Capture the cell that displays the provided text and extract its [X, Y] central coordinate. 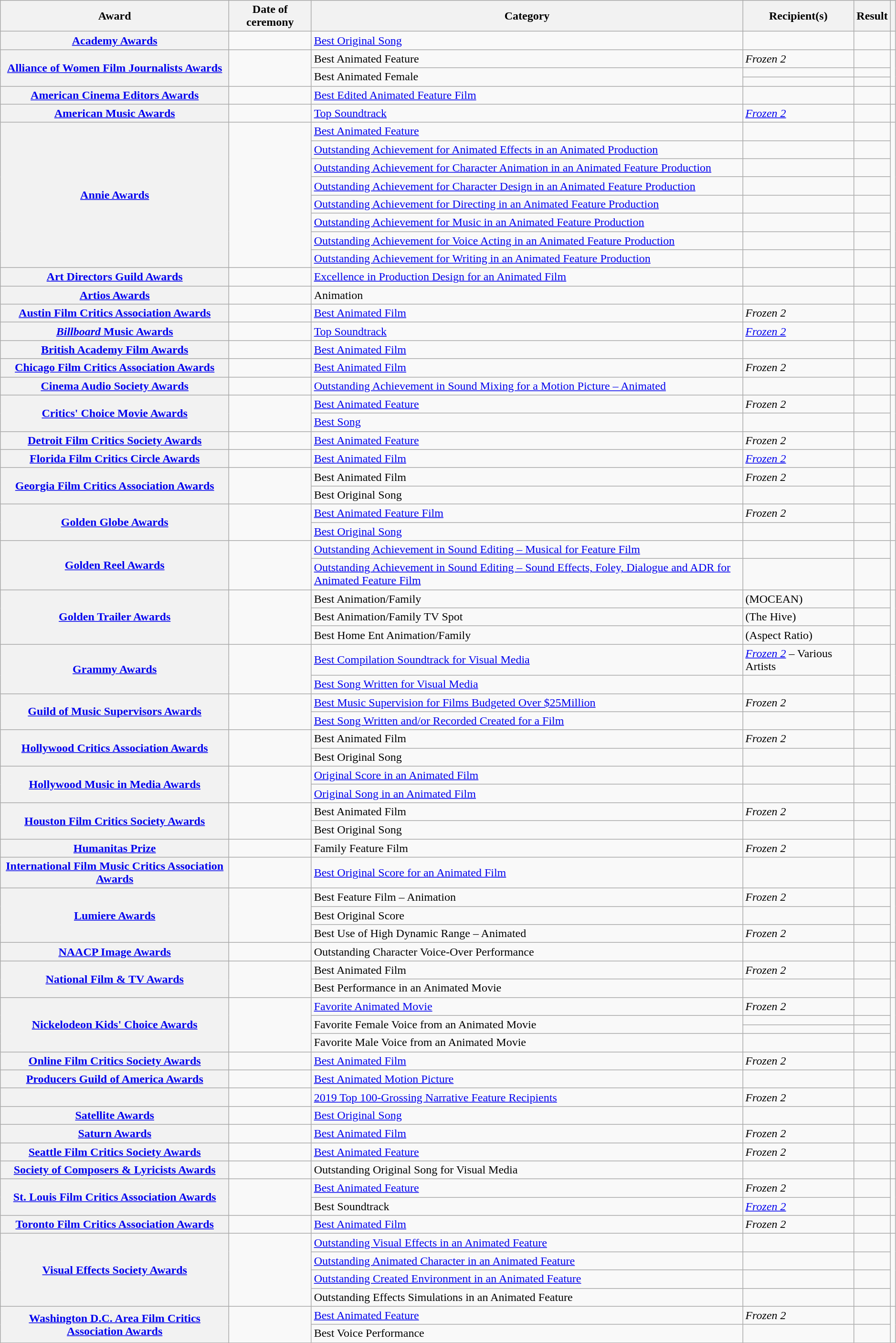
Date of ceremony [270, 16]
Best Edited Animated Feature Film [527, 95]
Outstanding Character Voice-Over Performance [527, 952]
Chicago Film Critics Association Awards [115, 368]
Original Song in an Animated Film [527, 793]
Billboard Music Awards [115, 331]
Outstanding Effects Simulations in an Animated Feature [527, 1297]
Best Feature Film – Animation [527, 897]
Favorite Male Voice from an Animated Movie [527, 1043]
Family Feature Film [527, 848]
National Film & TV Awards [115, 979]
Best Song Written for Visual Media [527, 684]
Washington D.C. Area Film Critics Association Awards [115, 1324]
Hollywood Critics Association Awards [115, 748]
NAACP Image Awards [115, 952]
Best Animated Motion Picture [527, 1079]
American Cinema Editors Awards [115, 95]
Best Original Score for an Animated Film [527, 873]
Golden Reel Awards [115, 565]
Best Animation/Family [527, 599]
Producers Guild of America Awards [115, 1079]
Favorite Female Voice from an Animated Movie [527, 1024]
Golden Globe Awards [115, 522]
Florida Film Critics Circle Awards [115, 458]
Grammy Awards [115, 669]
Academy Awards [115, 41]
Satellite Awards [115, 1115]
Animation [527, 295]
Online Film Critics Society Awards [115, 1061]
Nickelodeon Kids' Choice Awards [115, 1024]
Best Use of High Dynamic Range – Animated [527, 934]
Detroit Film Critics Society Awards [115, 440]
Visual Effects Society Awards [115, 1270]
Outstanding Achievement for Character Design in an Animated Feature Production [527, 186]
Lumiere Awards [115, 916]
Art Directors Guild Awards [115, 277]
Best Voice Performance [527, 1333]
Outstanding Achievement for Character Animation in an Animated Feature Production [527, 168]
Critics' Choice Movie Awards [115, 413]
Excellence in Production Design for an Animated Film [527, 277]
Outstanding Achievement for Writing in an Animated Feature Production [527, 259]
Best Song Written and/or Recorded Created for a Film [527, 721]
Outstanding Achievement in Sound Editing – Sound Effects, Foley, Dialogue and ADR for Animated Feature Film [527, 574]
Recipient(s) [798, 16]
Outstanding Achievement in Sound Mixing for a Motion Picture – Animated [527, 386]
Best Compilation Soundtrack for Visual Media [527, 660]
Outstanding Created Environment in an Animated Feature [527, 1279]
Best Soundtrack [527, 1206]
Outstanding Achievement for Directing in an Animated Feature Production [527, 204]
Outstanding Achievement for Animated Effects in an Animated Production [527, 149]
American Music Awards [115, 113]
Georgia Film Critics Association Awards [115, 486]
(Aspect Ratio) [798, 635]
Austin Film Critics Association Awards [115, 313]
Outstanding Original Song for Visual Media [527, 1170]
Humanitas Prize [115, 848]
Annie Awards [115, 195]
2019 Top 100-Grossing Narrative Feature Recipients [527, 1097]
Best Animation/Family TV Spot [527, 617]
Outstanding Achievement for Music in an Animated Feature Production [527, 222]
Guild of Music Supervisors Awards [115, 712]
Best Animated Feature Film [527, 513]
Original Score in an Animated Film [527, 775]
(MOCEAN) [798, 599]
Best Music Supervision for Films Budgeted Over $25Million [527, 703]
St. Louis Film Critics Association Awards [115, 1197]
Best Song [527, 422]
Cinema Audio Society Awards [115, 386]
Best Animated Female [527, 77]
International Film Music Critics Association Awards [115, 873]
Outstanding Achievement for Voice Acting in an Animated Feature Production [527, 240]
Houston Film Critics Society Awards [115, 821]
Society of Composers & Lyricists Awards [115, 1170]
Frozen 2 – Various Artists [798, 660]
(The Hive) [798, 617]
Artios Awards [115, 295]
Best Original Score [527, 916]
Alliance of Women Film Journalists Awards [115, 68]
Outstanding Achievement in Sound Editing – Musical for Feature Film [527, 550]
Best Home Ent Animation/Family [527, 635]
British Academy Film Awards [115, 350]
Result [872, 16]
Category [527, 16]
Toronto Film Critics Association Awards [115, 1225]
Outstanding Visual Effects in an Animated Feature [527, 1243]
Golden Trailer Awards [115, 617]
Outstanding Animated Character in an Animated Feature [527, 1261]
Best Performance in an Animated Movie [527, 988]
Seattle Film Critics Society Awards [115, 1151]
Hollywood Music in Media Awards [115, 784]
Favorite Animated Movie [527, 1006]
Saturn Awards [115, 1133]
Award [115, 16]
